From the cell containing the given text, extract its center point as (x, y) coordinate. 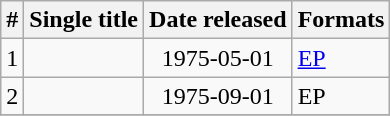
Formats (341, 20)
2 (12, 96)
# (12, 20)
1975-09-01 (218, 96)
Date released (218, 20)
1975-05-01 (218, 58)
Single title (84, 20)
1 (12, 58)
